Detect which cell encompasses the target text, then output its (x, y) center coordinate. 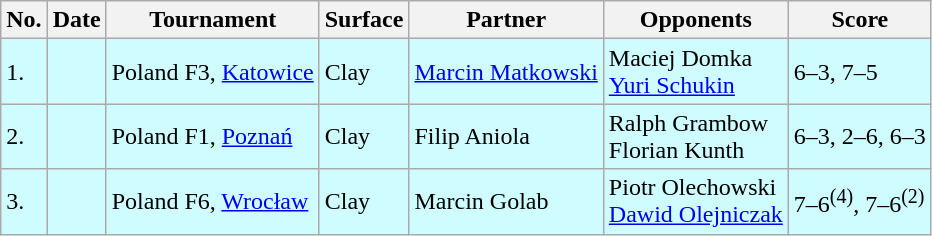
1. (24, 72)
Opponents (696, 20)
Partner (506, 20)
Marcin Matkowski (506, 72)
Poland F6, Wrocław (212, 202)
Piotr Olechowski Dawid Olejniczak (696, 202)
Marcin Golab (506, 202)
Poland F3, Katowice (212, 72)
Date (76, 20)
6–3, 2–6, 6–3 (860, 136)
Tournament (212, 20)
No. (24, 20)
Score (860, 20)
6–3, 7–5 (860, 72)
2. (24, 136)
Poland F1, Poznań (212, 136)
3. (24, 202)
7–6(4), 7–6(2) (860, 202)
Maciej Domka Yuri Schukin (696, 72)
Filip Aniola (506, 136)
Surface (364, 20)
Ralph Grambow Florian Kunth (696, 136)
